Search for the cell housing the specified text and yield its (x, y) center coordinate. 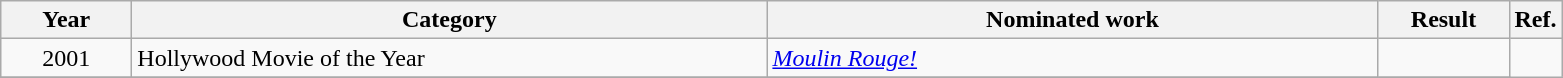
2001 (66, 58)
Moulin Rouge! (1072, 58)
Hollywood Movie of the Year (450, 58)
Result (1444, 20)
Year (66, 20)
Ref. (1536, 20)
Category (450, 20)
Nominated work (1072, 20)
